Find where the given text appears and provide that cell's center as [x, y] coordinate. 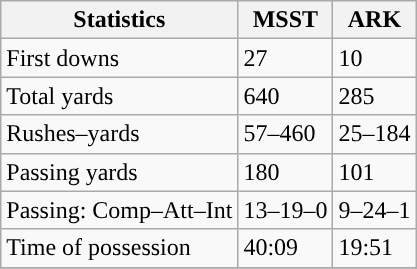
101 [374, 172]
Passing yards [120, 172]
Time of possession [120, 248]
ARK [374, 20]
Rushes–yards [120, 134]
Statistics [120, 20]
10 [374, 58]
First downs [120, 58]
180 [286, 172]
MSST [286, 20]
13–19–0 [286, 210]
27 [286, 58]
57–460 [286, 134]
25–184 [374, 134]
285 [374, 96]
9–24–1 [374, 210]
Passing: Comp–Att–Int [120, 210]
Total yards [120, 96]
640 [286, 96]
40:09 [286, 248]
19:51 [374, 248]
